Identify which cell holds the provided text, then report its (X, Y) central coordinate. 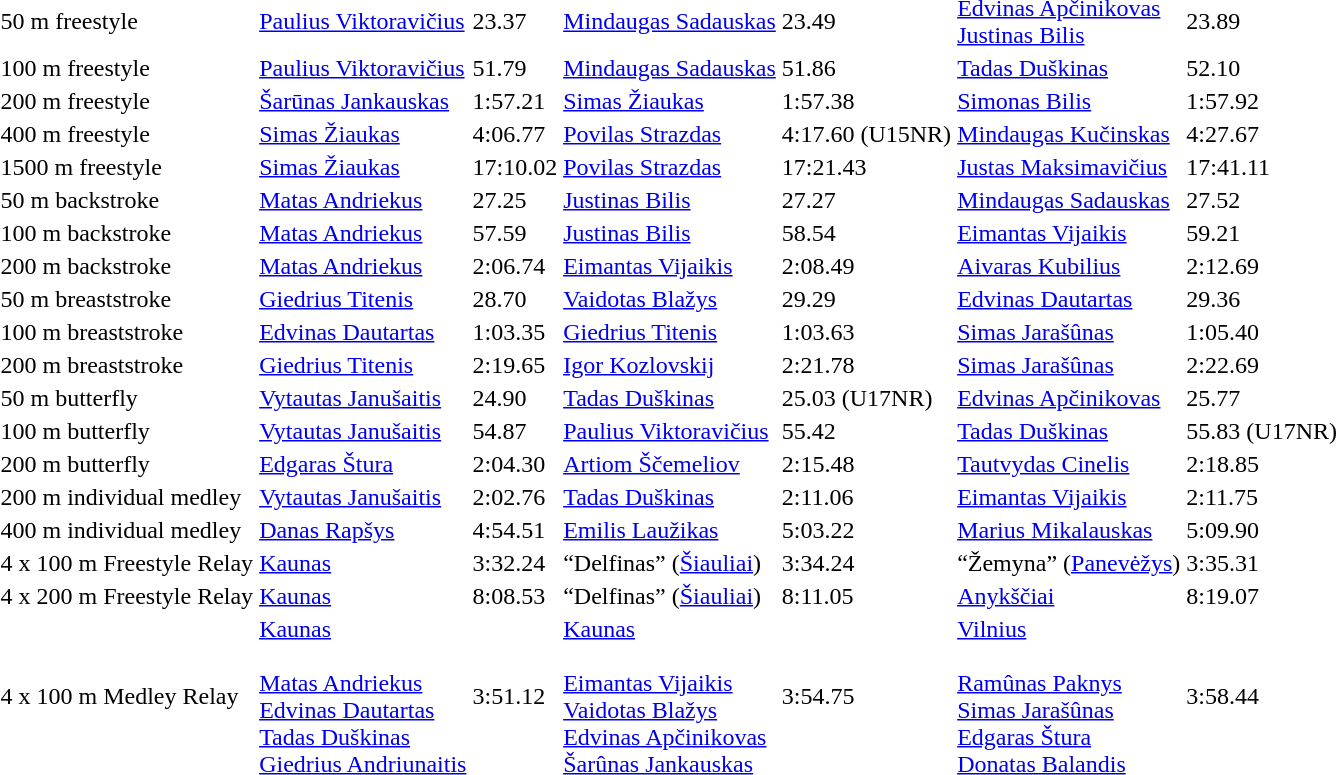
2:11.06 (866, 497)
29.29 (866, 299)
25.03 (U17NR) (866, 398)
8:11.05 (866, 596)
8:08.53 (515, 596)
2:04.30 (515, 464)
58.54 (866, 233)
27.25 (515, 200)
55.42 (866, 431)
3:32.24 (515, 563)
4:54.51 (515, 530)
Emilis Laužikas (670, 530)
3:34.24 (866, 563)
Šarūnas Jankauskas (363, 101)
Edgaras Štura (363, 464)
24.90 (515, 398)
1:57.21 (515, 101)
54.87 (515, 431)
Tautvydas Cinelis (1069, 464)
2:06.74 (515, 266)
Edvinas Apčinikovas (1069, 398)
Artiom Ščemeliov (670, 464)
2:08.49 (866, 266)
28.70 (515, 299)
Marius Mikalauskas (1069, 530)
17:10.02 (515, 167)
Anykščiai (1069, 596)
1:03.63 (866, 332)
Simonas Bilis (1069, 101)
1:03.35 (515, 332)
“Žemyna” (Panevėžys) (1069, 563)
51.79 (515, 68)
2:02.76 (515, 497)
4:06.77 (515, 134)
Vaidotas Blažys (670, 299)
1:57.38 (866, 101)
4:17.60 (U15NR) (866, 134)
Justas Maksimavičius (1069, 167)
27.27 (866, 200)
Igor Kozlovskij (670, 365)
5:03.22 (866, 530)
Danas Rapšys (363, 530)
2:21.78 (866, 365)
Mindaugas Kučinskas (1069, 134)
2:15.48 (866, 464)
2:19.65 (515, 365)
51.86 (866, 68)
17:21.43 (866, 167)
57.59 (515, 233)
Aivaras Kubilius (1069, 266)
